For the text-containing cell, return its midpoint in [x, y] coordinate format. 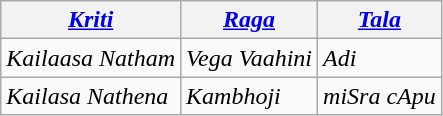
Adi [380, 58]
miSra cApu [380, 96]
Raga [250, 20]
Kailasa Nathena [91, 96]
Kriti [91, 20]
Kambhoji [250, 96]
Kailaasa Natham [91, 58]
Tala [380, 20]
Vega Vaahini [250, 58]
